Locate the cell with the specified text and output its [x, y] center coordinate. 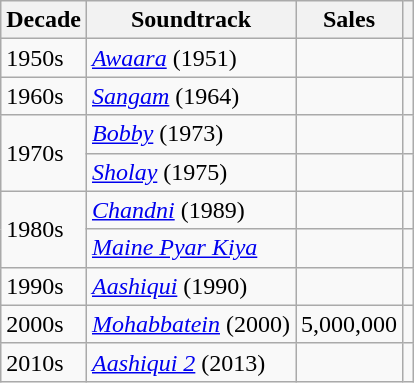
2000s [44, 324]
Maine Pyar Kiya [190, 248]
Soundtrack [190, 20]
Awaara (1951) [190, 58]
Aashiqui (1990) [190, 286]
Bobby (1973) [190, 134]
Sholay (1975) [190, 172]
Sales [350, 20]
Decade [44, 20]
1970s [44, 153]
1960s [44, 96]
Mohabbatein (2000) [190, 324]
Aashiqui 2 (2013) [190, 362]
Chandni (1989) [190, 210]
2010s [44, 362]
1950s [44, 58]
5,000,000 [350, 324]
1980s [44, 229]
Sangam (1964) [190, 96]
1990s [44, 286]
